Identify which cell holds the provided text, then report its (x, y) central coordinate. 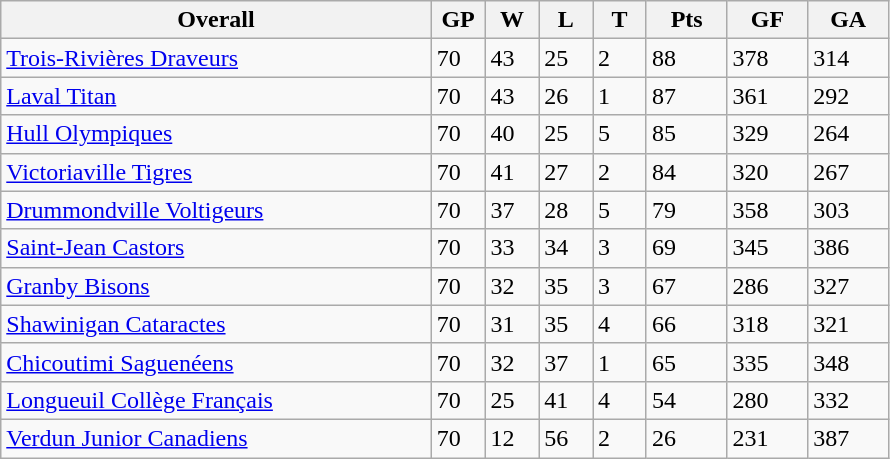
Shawinigan Cataractes (216, 324)
335 (768, 362)
318 (768, 324)
40 (512, 134)
358 (768, 210)
88 (686, 58)
314 (848, 58)
267 (848, 172)
Verdun Junior Canadiens (216, 438)
Longueuil Collège Français (216, 400)
Chicoutimi Saguenéens (216, 362)
67 (686, 286)
84 (686, 172)
386 (848, 248)
348 (848, 362)
Laval Titan (216, 96)
66 (686, 324)
27 (566, 172)
345 (768, 248)
Granby Bisons (216, 286)
69 (686, 248)
31 (512, 324)
332 (848, 400)
231 (768, 438)
Hull Olympiques (216, 134)
Saint-Jean Castors (216, 248)
280 (768, 400)
12 (512, 438)
303 (848, 210)
79 (686, 210)
W (512, 20)
327 (848, 286)
T (620, 20)
56 (566, 438)
329 (768, 134)
292 (848, 96)
264 (848, 134)
321 (848, 324)
85 (686, 134)
87 (686, 96)
Trois-Rivières Draveurs (216, 58)
GA (848, 20)
GP (458, 20)
361 (768, 96)
320 (768, 172)
Pts (686, 20)
378 (768, 58)
Overall (216, 20)
GF (768, 20)
L (566, 20)
33 (512, 248)
28 (566, 210)
286 (768, 286)
65 (686, 362)
54 (686, 400)
387 (848, 438)
34 (566, 248)
Victoriaville Tigres (216, 172)
Drummondville Voltigeurs (216, 210)
